Provide the (x, y) coordinate of the cell's center where the given text is located.  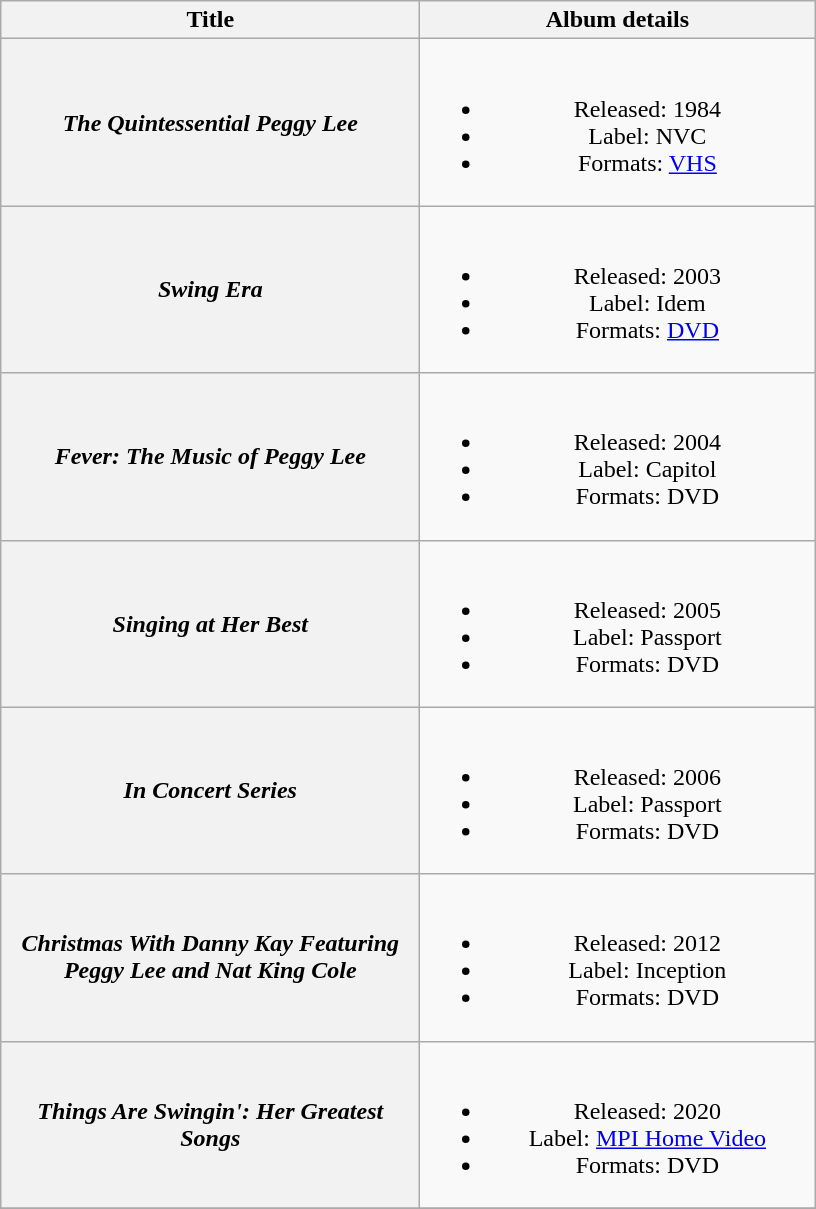
Released: 2003Label: IdemFormats: DVD (618, 290)
Released: 2004Label: CapitolFormats: DVD (618, 456)
Released: 2012Label: InceptionFormats: DVD (618, 958)
Released: 2005Label: PassportFormats: DVD (618, 624)
Released: 2020Label: MPI Home VideoFormats: DVD (618, 1124)
Things Are Swingin': Her Greatest Songs (210, 1124)
Released: 2006Label: PassportFormats: DVD (618, 790)
Album details (618, 20)
Released: 1984Label: NVCFormats: VHS (618, 122)
Title (210, 20)
The Quintessential Peggy Lee (210, 122)
Christmas With Danny Kay Featuring Peggy Lee and Nat King Cole (210, 958)
Singing at Her Best (210, 624)
Swing Era (210, 290)
In Concert Series (210, 790)
Fever: The Music of Peggy Lee (210, 456)
